Pinpoint the cell where the given text exists, returning its (x, y) midpoint coordinate. 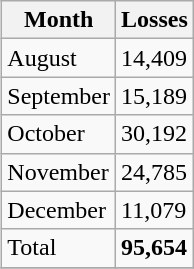
December (59, 210)
15,189 (155, 96)
August (59, 58)
24,785 (155, 172)
95,654 (155, 248)
Losses (155, 20)
September (59, 96)
11,079 (155, 210)
November (59, 172)
14,409 (155, 58)
30,192 (155, 134)
Month (59, 20)
Total (59, 248)
October (59, 134)
